Provide the (x, y) coordinate of the cell's center where the given text is located.  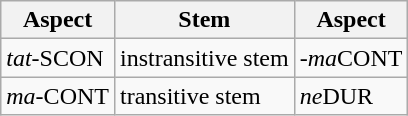
ma-CONT (58, 96)
neDUR (351, 96)
tat-SCON (58, 58)
instransitive stem (204, 58)
transitive stem (204, 96)
Stem (204, 20)
-maCONT (351, 58)
